Return the (x, y) coordinate for the center point of the cell that contains the specified text.  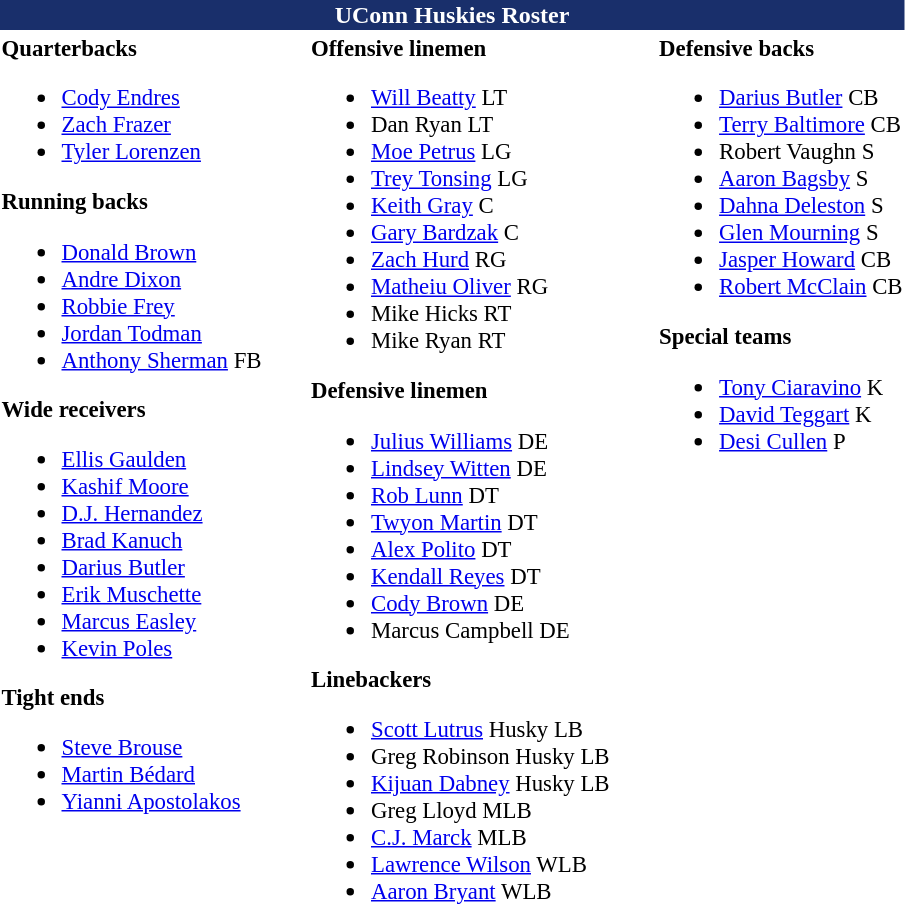
UConn Huskies Roster (452, 15)
